Capture the cell that displays the provided text and extract its [x, y] central coordinate. 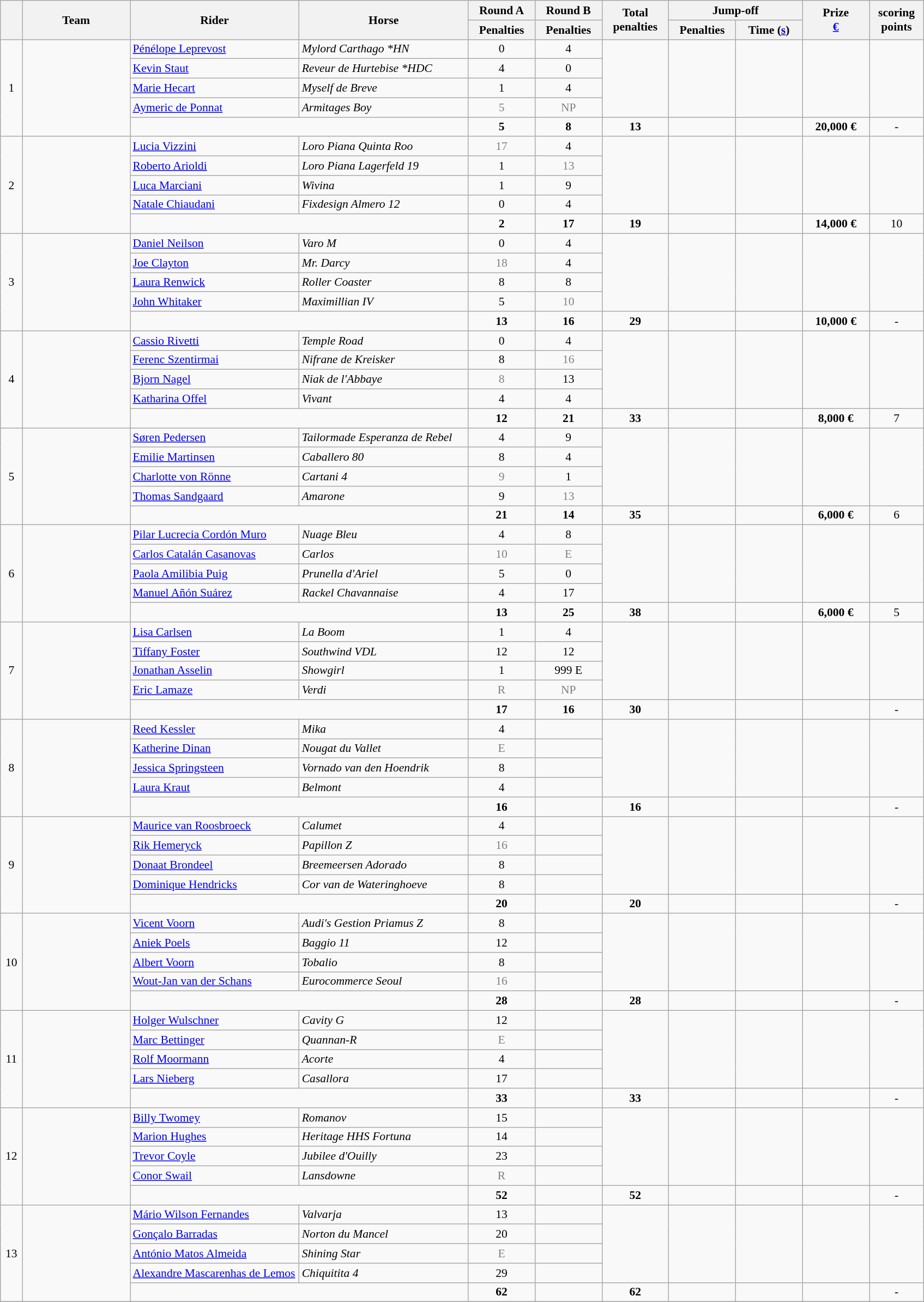
Total penalties [636, 20]
Conor Swail [214, 1176]
3 [11, 282]
Jessica Springsteen [214, 768]
Amarone [384, 496]
Maurice van Roosbroeck [214, 826]
Rik Hemeryck [214, 846]
Marc Bettinger [214, 1040]
Rolf Moormann [214, 1059]
Caballero 80 [384, 457]
Baggio 11 [384, 943]
Belmont [384, 787]
Loro Piana Quinta Roo [384, 147]
Lars Nieberg [214, 1079]
Quannan-R [384, 1040]
Jonathan Asselin [214, 671]
Katherine Dinan [214, 749]
Dominique Hendricks [214, 884]
Lisa Carlsen [214, 632]
30 [636, 710]
Albert Voorn [214, 962]
Southwind VDL [384, 652]
Paola Amilibia Puig [214, 574]
Holger Wulschner [214, 1021]
25 [568, 613]
Niak de l'Abbaye [384, 379]
Jump-off [736, 10]
Mr. Darcy [384, 263]
Lansdowne [384, 1176]
Breemeersen Adorado [384, 865]
Lucia Vizzini [214, 147]
Joe Clayton [214, 263]
Natale Chiaudani [214, 204]
Varo M [384, 244]
Carlos [384, 554]
Team [76, 20]
Nifrane de Kreisker [384, 360]
Jubilee d'Ouilly [384, 1156]
Cassio Rivetti [214, 341]
Carlos Catalán Casanovas [214, 554]
Eric Lamaze [214, 690]
15 [502, 1118]
Ferenc Szentirmai [214, 360]
Casallora [384, 1079]
Manuel Añón Suárez [214, 593]
Acorte [384, 1059]
Pénélope Leprevost [214, 49]
scoringpoints [896, 20]
8,000 € [836, 418]
Mylord Carthago *HN [384, 49]
Chiquitita 4 [384, 1273]
Katharina Offel [214, 399]
Bjorn Nagel [214, 379]
António Matos Almeida [214, 1253]
Kevin Staut [214, 69]
Roller Coaster [384, 282]
Temple Road [384, 341]
Romanov [384, 1118]
Gonçalo Barradas [214, 1234]
Horse [384, 20]
Donaat Brondeel [214, 865]
Loro Piana Lagerfeld 19 [384, 166]
Aniek Poels [214, 943]
999 E [568, 671]
Audi's Gestion Priamus Z [384, 924]
Thomas Sandgaard [214, 496]
Tailormade Esperanza de Rebel [384, 438]
Calumet [384, 826]
Tobalio [384, 962]
35 [636, 515]
Round B [568, 10]
Vicent Voorn [214, 924]
38 [636, 613]
Alexandre Mascarenhas de Lemos [214, 1273]
14,000 € [836, 224]
Nougat du Vallet [384, 749]
Roberto Arioldi [214, 166]
Wivina [384, 185]
Emilie Martinsen [214, 457]
Wout-Jan van der Schans [214, 981]
Billy Twomey [214, 1118]
Vornado van den Hoendrik [384, 768]
Marie Hecart [214, 88]
Verdi [384, 690]
Søren Pedersen [214, 438]
11 [11, 1059]
Armitages Boy [384, 107]
Rackel Chavannaise [384, 593]
Mário Wilson Fernandes [214, 1215]
Eurocommerce Seoul [384, 981]
Rider [214, 20]
Luca Marciani [214, 185]
Marion Hughes [214, 1137]
Prize€ [836, 20]
Shining Star [384, 1253]
Tiffany Foster [214, 652]
23 [502, 1156]
Nuage Bleu [384, 535]
Heritage HHS Fortuna [384, 1137]
Pilar Lucrecia Cordón Muro [214, 535]
Aymeric de Ponnat [214, 107]
Reed Kessler [214, 729]
Cavity G [384, 1021]
20,000 € [836, 127]
Prunella d'Ariel [384, 574]
Cartani 4 [384, 477]
18 [502, 263]
Norton du Mancel [384, 1234]
Myself de Breve [384, 88]
Round A [502, 10]
Time (s) [769, 30]
Charlotte von Rönne [214, 477]
Vivant [384, 399]
John Whitaker [214, 302]
Papillon Z [384, 846]
Trevor Coyle [214, 1156]
Daniel Neilson [214, 244]
Fixdesign Almero 12 [384, 204]
Laura Renwick [214, 282]
Maximillian IV [384, 302]
Mika [384, 729]
Valvarja [384, 1215]
19 [636, 224]
La Boom [384, 632]
Showgirl [384, 671]
Laura Kraut [214, 787]
10,000 € [836, 321]
Cor van de Wateringhoeve [384, 884]
Reveur de Hurtebise *HDC [384, 69]
